Find where the given text appears and provide that cell's center as [x, y] coordinate. 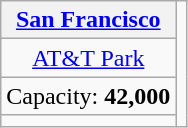
Capacity: 42,000 [88, 96]
San Francisco [88, 20]
AT&T Park [88, 58]
